For the text-containing cell, return its midpoint in (X, Y) coordinate format. 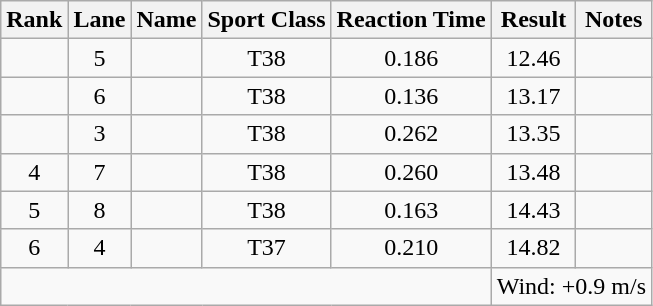
Sport Class (266, 20)
Reaction Time (411, 20)
T37 (266, 248)
Wind: +0.9 m/s (571, 286)
Result (534, 20)
Rank (34, 20)
Notes (614, 20)
14.82 (534, 248)
0.262 (411, 134)
7 (100, 172)
3 (100, 134)
0.136 (411, 96)
12.46 (534, 58)
Name (166, 20)
Lane (100, 20)
13.17 (534, 96)
0.210 (411, 248)
14.43 (534, 210)
0.186 (411, 58)
0.163 (411, 210)
13.48 (534, 172)
0.260 (411, 172)
8 (100, 210)
13.35 (534, 134)
